From the cell containing the given text, extract its center point as [X, Y] coordinate. 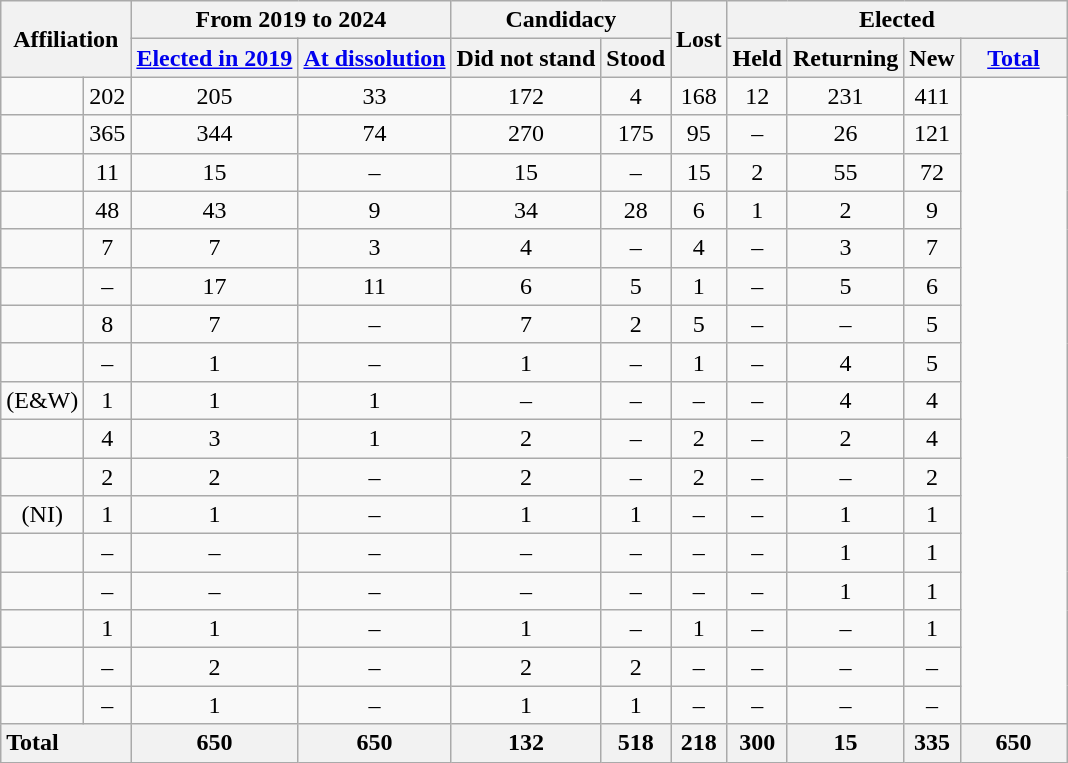
74 [374, 134]
270 [526, 134]
28 [636, 210]
26 [845, 134]
518 [636, 743]
344 [214, 134]
172 [526, 96]
33 [374, 96]
Did not stand [526, 58]
Lost [699, 39]
300 [757, 743]
34 [526, 210]
8 [108, 324]
At dissolution [374, 58]
(NI) [42, 515]
72 [932, 172]
132 [526, 743]
43 [214, 210]
Candidacy [561, 20]
48 [108, 210]
121 [932, 134]
218 [699, 743]
205 [214, 96]
202 [108, 96]
12 [757, 96]
411 [932, 96]
95 [699, 134]
168 [699, 96]
Elected in 2019 [214, 58]
New [932, 58]
Held [757, 58]
55 [845, 172]
335 [932, 743]
Stood [636, 58]
231 [845, 96]
Returning [845, 58]
17 [214, 286]
Affiliation [66, 39]
365 [108, 134]
175 [636, 134]
(E&W) [42, 400]
From 2019 to 2024 [291, 20]
Elected [897, 20]
